Search for the cell housing the specified text and yield its (x, y) center coordinate. 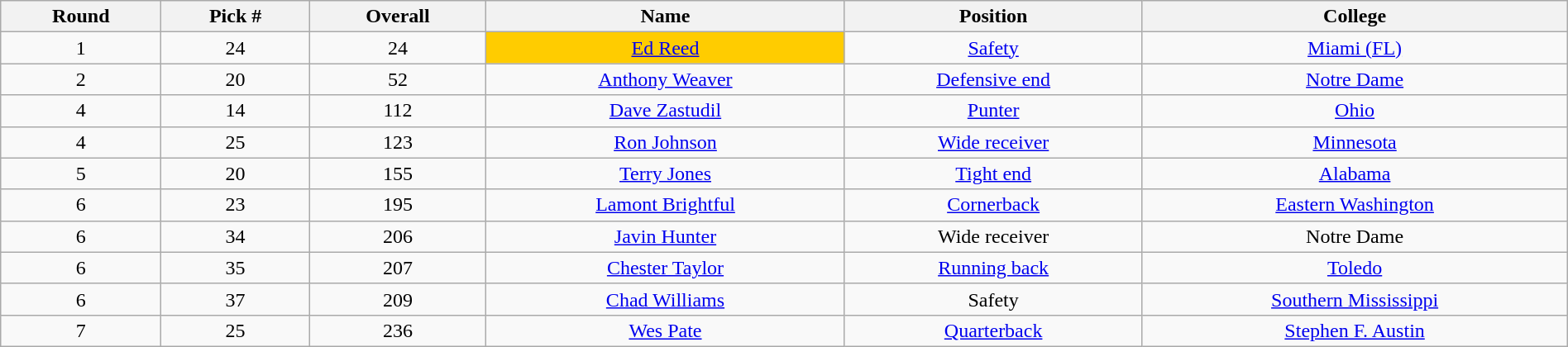
Ron Johnson (666, 142)
206 (397, 236)
35 (236, 268)
Tight end (993, 173)
123 (397, 142)
Southern Mississippi (1355, 299)
Defensive end (993, 79)
Ohio (1355, 111)
Cornerback (993, 205)
Overall (397, 17)
1 (81, 48)
Pick # (236, 17)
34 (236, 236)
207 (397, 268)
112 (397, 111)
Lamont Brightful (666, 205)
195 (397, 205)
2 (81, 79)
Quarterback (993, 330)
155 (397, 173)
Wes Pate (666, 330)
Miami (FL) (1355, 48)
Terry Jones (666, 173)
Toledo (1355, 268)
Chester Taylor (666, 268)
Eastern Washington (1355, 205)
Chad Williams (666, 299)
Stephen F. Austin (1355, 330)
Name (666, 17)
Ed Reed (666, 48)
209 (397, 299)
Running back (993, 268)
Alabama (1355, 173)
Punter (993, 111)
Anthony Weaver (666, 79)
23 (236, 205)
Javin Hunter (666, 236)
Minnesota (1355, 142)
236 (397, 330)
14 (236, 111)
Position (993, 17)
Round (81, 17)
5 (81, 173)
37 (236, 299)
Dave Zastudil (666, 111)
7 (81, 330)
52 (397, 79)
College (1355, 17)
